Find where the given text appears and provide that cell's center as (X, Y) coordinate. 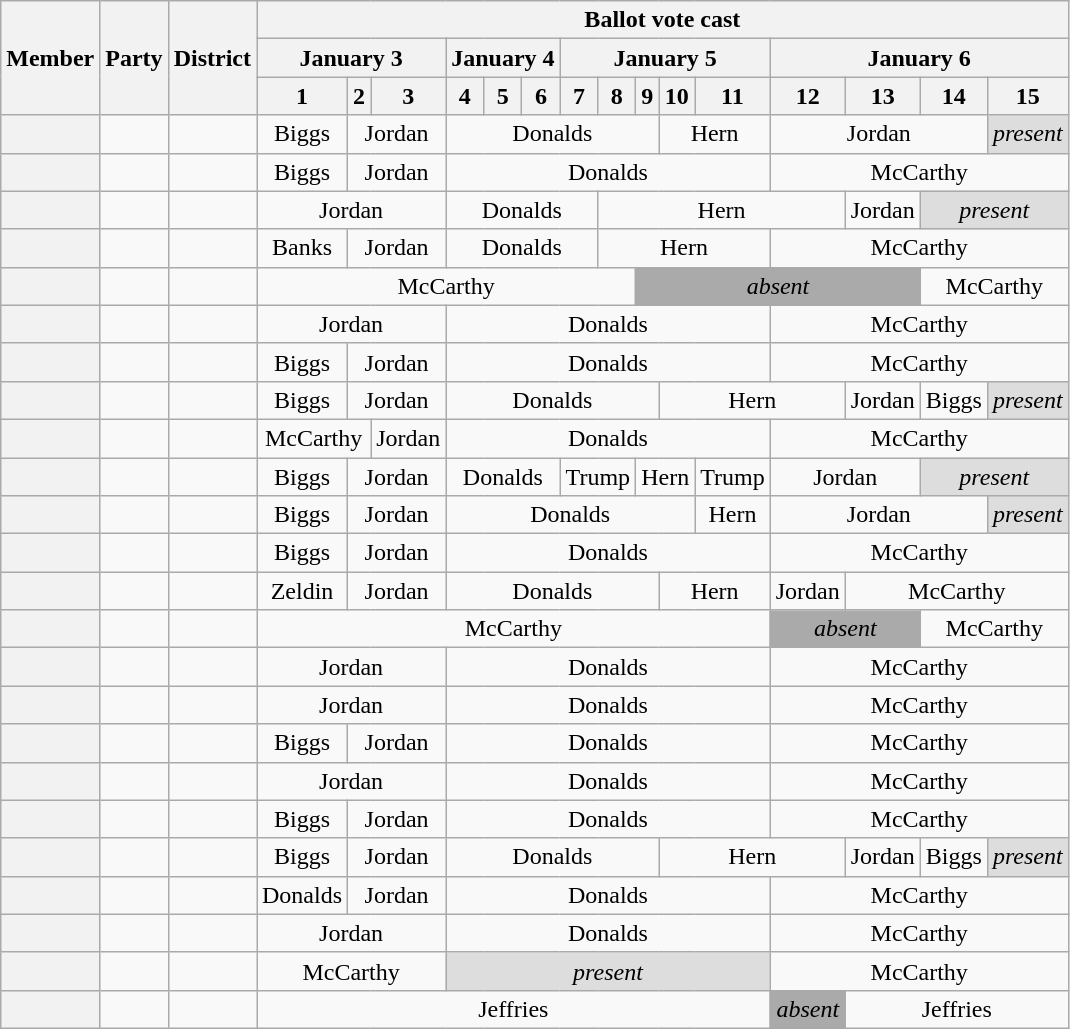
9 (648, 96)
Ballot vote cast (662, 20)
Zeldin (302, 591)
10 (677, 96)
Party (134, 58)
12 (808, 96)
7 (579, 96)
5 (503, 96)
8 (617, 96)
4 (465, 96)
January 6 (919, 58)
15 (1028, 96)
Member (50, 58)
January 3 (350, 58)
January 4 (503, 58)
6 (541, 96)
11 (733, 96)
13 (882, 96)
2 (360, 96)
January 5 (665, 58)
14 (954, 96)
Banks (302, 248)
3 (408, 96)
1 (302, 96)
District (212, 58)
